Search for the cell housing the specified text and yield its [X, Y] center coordinate. 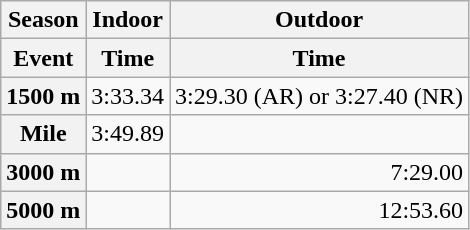
Season [44, 20]
5000 m [44, 210]
Indoor [128, 20]
3000 m [44, 172]
Mile [44, 134]
3:49.89 [128, 134]
1500 m [44, 96]
12:53.60 [320, 210]
3:29.30 (AR) or 3:27.40 (NR) [320, 96]
7:29.00 [320, 172]
Event [44, 58]
3:33.34 [128, 96]
Outdoor [320, 20]
